Pinpoint the cell where the given text exists, returning its [x, y] midpoint coordinate. 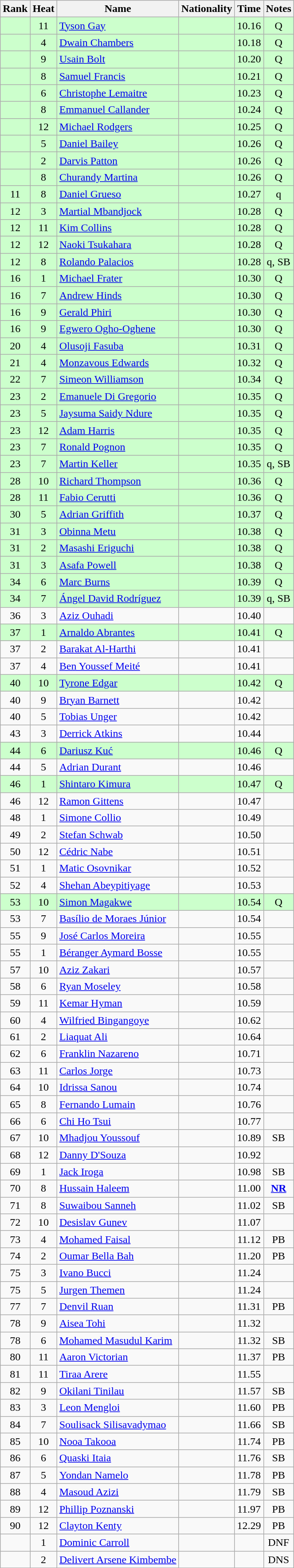
84 [15, 1425]
Naoki Tsukahara [118, 245]
43 [15, 733]
Mohamed Faisal [118, 1239]
10.89 [249, 1138]
10.76 [249, 1104]
Shintaro Kimura [118, 784]
11.79 [249, 1492]
Béranger Aymard Bosse [118, 952]
Adrian Griffith [118, 515]
Marc Burns [118, 582]
Mohamed Masudul Karim [118, 1340]
10.37 [249, 515]
62 [15, 1054]
Rolando Palacios [118, 262]
10.73 [249, 1071]
10.20 [249, 59]
11.02 [249, 1205]
Martin Keller [118, 464]
36 [15, 616]
51 [15, 868]
Carlos Jorge [118, 1071]
10.71 [249, 1054]
Franklin Nazareno [118, 1054]
11.74 [249, 1441]
Martial Mbandjock [118, 211]
10.50 [249, 835]
Derrick Atkins [118, 733]
Aisea Tohi [118, 1324]
Tobias Unger [118, 716]
59 [15, 1003]
Aziz Zakari [118, 969]
67 [15, 1138]
Aziz Ouhadi [118, 616]
Andrew Hinds [118, 295]
74 [15, 1256]
10.21 [249, 76]
José Carlos Moreira [118, 936]
Usain Bolt [118, 59]
Cédric Nabe [118, 852]
20 [15, 346]
11.55 [249, 1374]
Obinna Metu [118, 531]
Phillip Poznanski [118, 1509]
Masoud Azizi [118, 1492]
11.78 [249, 1475]
Simone Collio [118, 818]
Ivano Bucci [118, 1273]
Nooa Takooa [118, 1441]
10.32 [249, 363]
10.23 [249, 93]
10.24 [249, 110]
Suwaibou Sanneh [118, 1205]
21 [15, 363]
10.27 [249, 194]
82 [15, 1391]
11.20 [249, 1256]
Fabio Cerutti [118, 498]
60 [15, 1020]
11.76 [249, 1458]
71 [15, 1205]
Ramon Gittens [118, 801]
10.51 [249, 852]
11.07 [249, 1222]
Samuel Francis [118, 76]
65 [15, 1104]
88 [15, 1492]
Olusoji Fasuba [118, 346]
11.31 [249, 1307]
Soulisack Silisavadymao [118, 1425]
Barakat Al-Harthi [118, 649]
Michael Frater [118, 279]
50 [15, 852]
DNF [278, 1542]
Ryan Moseley [118, 986]
10.31 [249, 346]
q [278, 194]
81 [15, 1374]
Simeon Williamson [118, 379]
Danny D'Souza [118, 1155]
10.49 [249, 818]
48 [15, 818]
Desislav Gunev [118, 1222]
10.40 [249, 616]
Delivert Arsene Kimbembe [118, 1559]
Liaquat Ali [118, 1037]
11.37 [249, 1357]
83 [15, 1408]
Christophe Lemaitre [118, 93]
10.18 [249, 43]
Leon Mengloi [118, 1408]
10.62 [249, 1020]
85 [15, 1441]
58 [15, 986]
Adam Harris [118, 430]
90 [15, 1525]
Jurgen Themen [118, 1290]
Ronald Pognon [118, 447]
Dominic Carroll [118, 1542]
Basílio de Moraes Júnior [118, 919]
52 [15, 885]
73 [15, 1239]
10.74 [249, 1088]
Nationality [207, 9]
Daniel Bailey [118, 143]
87 [15, 1475]
Wilfried Bingangoye [118, 1020]
Clayton Kenty [118, 1525]
Dariusz Kuć [118, 751]
Simon Magakwe [118, 902]
Masashi Eriguchi [118, 548]
10.64 [249, 1037]
11.12 [249, 1239]
10.57 [249, 969]
61 [15, 1037]
Time [249, 9]
66 [15, 1121]
10.16 [249, 26]
10.77 [249, 1121]
72 [15, 1222]
Kemar Hyman [118, 1003]
10.98 [249, 1172]
Okilani Tinilau [118, 1391]
Jaysuma Saidy Ndure [118, 413]
70 [15, 1189]
Bryan Barnett [118, 700]
Michael Rodgers [118, 127]
Tyrone Edgar [118, 683]
Stefan Schwab [118, 835]
Chi Ho Tsui [118, 1121]
Denvil Ruan [118, 1307]
Hussain Haleem [118, 1189]
11.57 [249, 1391]
80 [15, 1357]
Yondan Namelo [118, 1475]
57 [15, 969]
10.53 [249, 885]
12.29 [249, 1525]
Adrian Durant [118, 767]
10.52 [249, 868]
77 [15, 1307]
Jack Iroga [118, 1172]
86 [15, 1458]
Name [118, 9]
11.00 [249, 1189]
10.44 [249, 733]
63 [15, 1071]
Asafa Powell [118, 565]
Churandy Martina [118, 177]
Dwain Chambers [118, 43]
Heat [43, 9]
Matic Osovnikar [118, 868]
Ángel David Rodríguez [118, 599]
22 [15, 379]
Aaron Victorian [118, 1357]
Emmanuel Callander [118, 110]
10.25 [249, 127]
Shehan Abeypitiyage [118, 885]
11.97 [249, 1509]
Tiraa Arere [118, 1374]
Daniel Grueso [118, 194]
Emanuele Di Gregorio [118, 396]
11.66 [249, 1425]
Oumar Bella Bah [118, 1256]
Richard Thompson [118, 480]
68 [15, 1155]
Egwero Ogho-Oghene [118, 329]
Ben Youssef Meité [118, 666]
10.59 [249, 1003]
69 [15, 1172]
Tyson Gay [118, 26]
Darvis Patton [118, 160]
Quaski Itaia [118, 1458]
Fernando Lumain [118, 1104]
Rank [15, 9]
64 [15, 1088]
49 [15, 835]
30 [15, 515]
Idrissa Sanou [118, 1088]
10.34 [249, 379]
Monzavous Edwards [118, 363]
DNS [278, 1559]
11.60 [249, 1408]
NR [278, 1189]
Kim Collins [118, 228]
10.92 [249, 1155]
Arnaldo Abrantes [118, 632]
Gerald Phiri [118, 312]
Notes [278, 9]
89 [15, 1509]
10.58 [249, 986]
Mhadjou Youssouf [118, 1138]
